Extract the [X, Y] coordinate from the center of the cell holding the provided text.  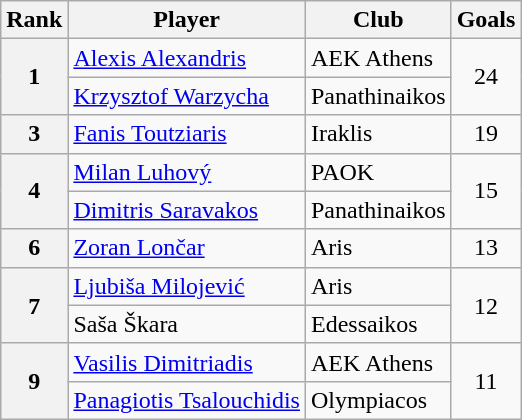
Zoran Lončar [187, 248]
Saša Škara [187, 324]
19 [486, 134]
Goals [486, 20]
Fanis Toutziaris [187, 134]
Vasilis Dimitriadis [187, 362]
Panagiotis Tsalouchidis [187, 400]
Krzysztof Warzycha [187, 96]
12 [486, 305]
Iraklis [378, 134]
3 [34, 134]
11 [486, 381]
13 [486, 248]
24 [486, 77]
6 [34, 248]
1 [34, 77]
4 [34, 191]
Ljubiša Milojević [187, 286]
Dimitris Saravakos [187, 210]
Club [378, 20]
15 [486, 191]
Player [187, 20]
Olympiacos [378, 400]
Edessaikos [378, 324]
Rank [34, 20]
Alexis Alexandris [187, 58]
PAOK [378, 172]
7 [34, 305]
Milan Luhový [187, 172]
9 [34, 381]
